Find where the given text appears and provide that cell's center as [x, y] coordinate. 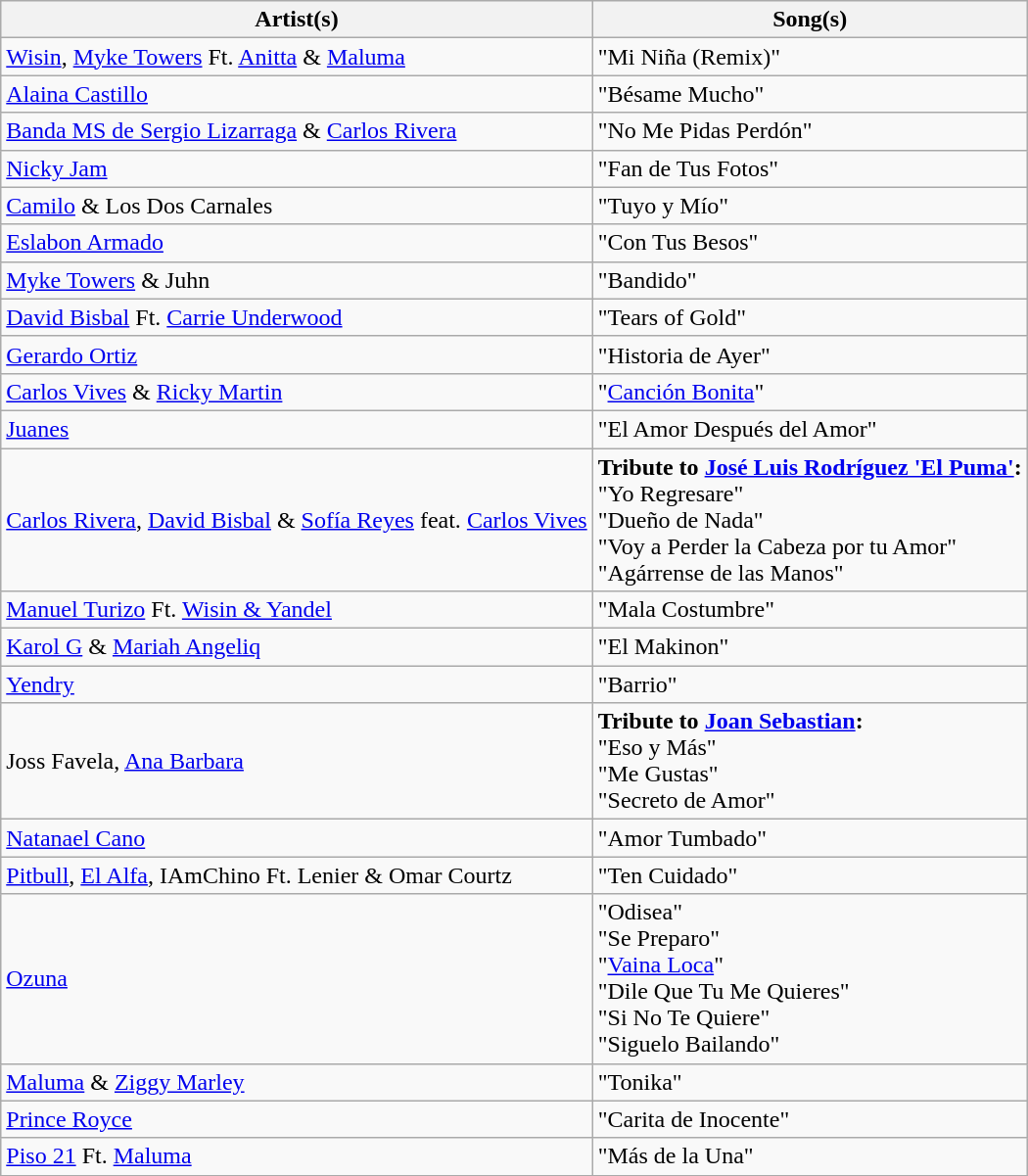
"Ten Cuidado" [810, 875]
Carlos Rivera, David Bisbal & Sofía Reyes feat. Carlos Vives [297, 520]
"Con Tus Besos" [810, 243]
Song(s) [810, 20]
"Tears of Gold" [810, 317]
"No Me Pidas Perdón" [810, 131]
"Fan de Tus Fotos" [810, 168]
Tribute to José Luis Rodríguez 'El Puma':"Yo Regresare""Dueño de Nada""Voy a Perder la Cabeza por tu Amor""Agárrense de las Manos" [810, 520]
Natanael Cano [297, 838]
"El Amor Después del Amor" [810, 429]
"Más de la Una" [810, 1156]
"Tonika" [810, 1082]
"Odisea""Se Preparo""Vaina Loca""Dile Que Tu Me Quieres""Si No Te Quiere""Siguelo Bailando" [810, 979]
David Bisbal Ft. Carrie Underwood [297, 317]
Myke Towers & Juhn [297, 280]
Joss Favela, Ana Barbara [297, 762]
Carlos Vives & Ricky Martin [297, 392]
Alaina Castillo [297, 94]
Juanes [297, 429]
Yendry [297, 684]
Camilo & Los Dos Carnales [297, 206]
Eslabon Armado [297, 243]
Piso 21 Ft. Maluma [297, 1156]
"Barrio" [810, 684]
"Historia de Ayer" [810, 354]
"Canción Bonita" [810, 392]
"Carita de Inocente" [810, 1119]
"Mi Niña (Remix)" [810, 57]
Wisin, Myke Towers Ft. Anitta & Maluma [297, 57]
"El Makinon" [810, 647]
"Bésame Mucho" [810, 94]
Tribute to Joan Sebastian:"Eso y Más""Me Gustas""Secreto de Amor" [810, 762]
Gerardo Ortiz [297, 354]
Maluma & Ziggy Marley [297, 1082]
"Mala Costumbre" [810, 610]
Nicky Jam [297, 168]
"Amor Tumbado" [810, 838]
Manuel Turizo Ft. Wisin & Yandel [297, 610]
Pitbull, El Alfa, IAmChino Ft. Lenier & Omar Courtz [297, 875]
"Tuyo y Mío" [810, 206]
Banda MS de Sergio Lizarraga & Carlos Rivera [297, 131]
Ozuna [297, 979]
Karol G & Mariah Angeliq [297, 647]
Prince Royce [297, 1119]
Artist(s) [297, 20]
"Bandido" [810, 280]
